Search for the cell housing the specified text and yield its [X, Y] center coordinate. 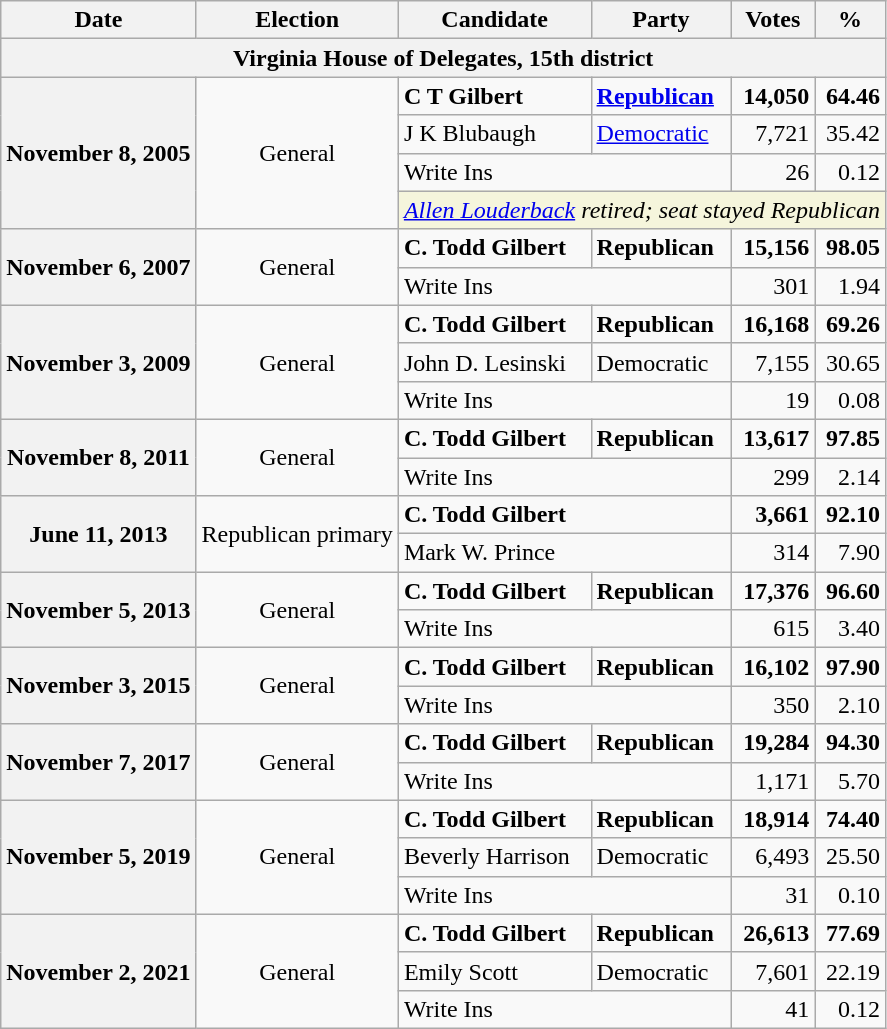
97.85 [850, 438]
77.69 [850, 933]
Emily Scott [494, 971]
7.90 [850, 553]
Allen Louderback retired; seat stayed Republican [642, 210]
13,617 [773, 438]
18,914 [773, 819]
26,613 [773, 933]
97.90 [850, 667]
2.14 [850, 477]
John D. Lesinski [494, 362]
Mark W. Prince [564, 553]
7,155 [773, 362]
69.26 [850, 324]
Republican primary [297, 534]
% [850, 20]
16,102 [773, 667]
92.10 [850, 515]
26 [773, 172]
17,376 [773, 591]
0.10 [850, 895]
350 [773, 705]
November 5, 2019 [98, 857]
7,601 [773, 971]
Election [297, 20]
5.70 [850, 781]
25.50 [850, 857]
96.60 [850, 591]
314 [773, 553]
2.10 [850, 705]
14,050 [773, 96]
Party [661, 20]
19 [773, 400]
6,493 [773, 857]
74.40 [850, 819]
November 5, 2013 [98, 610]
Beverly Harrison [494, 857]
Candidate [494, 20]
Virginia House of Delegates, 15th district [444, 58]
November 2, 2021 [98, 971]
November 6, 2007 [98, 267]
November 8, 2005 [98, 153]
19,284 [773, 743]
41 [773, 1009]
7,721 [773, 134]
299 [773, 477]
94.30 [850, 743]
1.94 [850, 286]
22.19 [850, 971]
0.08 [850, 400]
3,661 [773, 515]
November 3, 2009 [98, 362]
J K Blubaugh [494, 134]
16,168 [773, 324]
November 7, 2017 [98, 762]
November 8, 2011 [98, 457]
301 [773, 286]
15,156 [773, 248]
Date [98, 20]
C T Gilbert [494, 96]
35.42 [850, 134]
30.65 [850, 362]
1,171 [773, 781]
64.46 [850, 96]
3.40 [850, 629]
31 [773, 895]
June 11, 2013 [98, 534]
615 [773, 629]
Votes [773, 20]
November 3, 2015 [98, 686]
98.05 [850, 248]
